Find where the given text appears and provide that cell's center as (X, Y) coordinate. 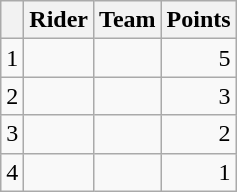
Points (198, 20)
Team (128, 20)
Rider (59, 20)
5 (198, 58)
4 (12, 172)
